For the text-containing cell, return its midpoint in [X, Y] coordinate format. 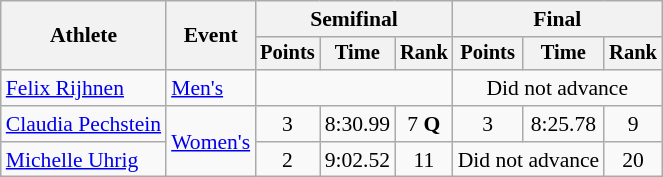
7 Q [424, 124]
Claudia Pechstein [84, 124]
Athlete [84, 36]
Semifinal [354, 19]
Final [558, 19]
8:30.99 [358, 124]
Men's [210, 88]
Event [210, 36]
Felix Rijhnen [84, 88]
9 [633, 124]
Women's [210, 142]
Did not advance [558, 88]
8:25.78 [563, 124]
